Return the (X, Y) coordinate for the center point of the cell that contains the specified text.  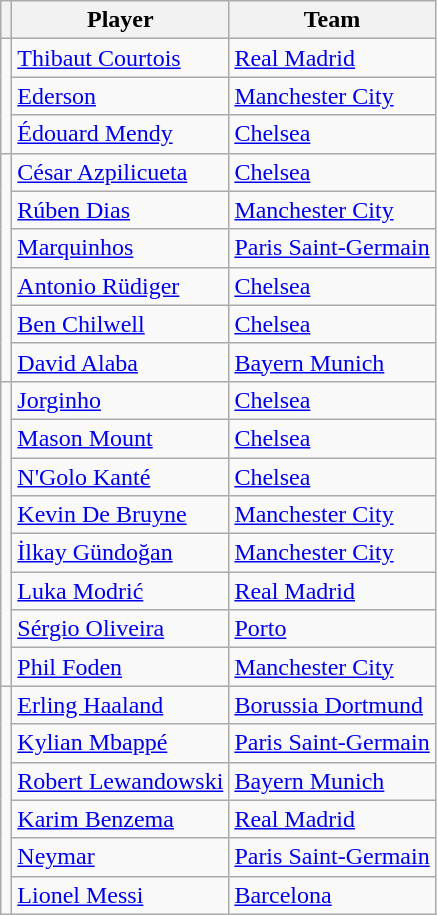
N'Golo Kanté (120, 477)
Sérgio Oliveira (120, 629)
Ederson (120, 96)
Mason Mount (120, 438)
Karim Benzema (120, 819)
Team (332, 20)
İlkay Gündoğan (120, 553)
Antonio Rüdiger (120, 286)
Lionel Messi (120, 895)
Robert Lewandowski (120, 781)
César Azpilicueta (120, 172)
Jorginho (120, 400)
Luka Modrić (120, 591)
David Alaba (120, 362)
Thibaut Courtois (120, 58)
Erling Haaland (120, 705)
Marquinhos (120, 248)
Édouard Mendy (120, 134)
Rúben Dias (120, 210)
Kylian Mbappé (120, 743)
Porto (332, 629)
Barcelona (332, 895)
Ben Chilwell (120, 324)
Kevin De Bruyne (120, 515)
Player (120, 20)
Neymar (120, 857)
Phil Foden (120, 667)
Borussia Dortmund (332, 705)
